From the cell containing the given text, extract its center point as [X, Y] coordinate. 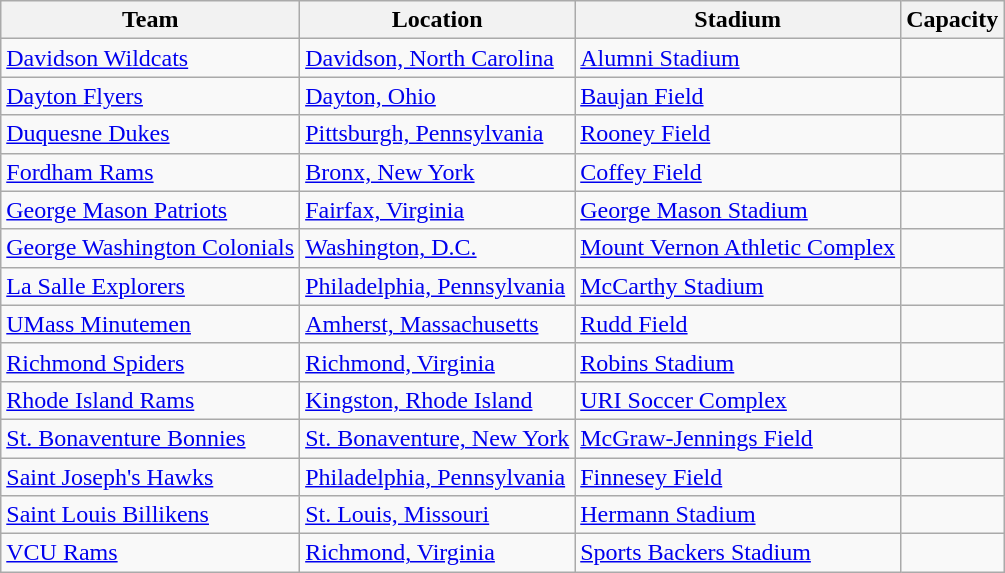
Fordham Rams [150, 172]
Mount Vernon Athletic Complex [738, 248]
Coffey Field [738, 172]
Finnesey Field [738, 477]
Hermann Stadium [738, 515]
Rhode Island Rams [150, 400]
St. Bonaventure, New York [438, 438]
Dayton Flyers [150, 96]
Dayton, Ohio [438, 96]
VCU Rams [150, 553]
Richmond Spiders [150, 362]
Saint Louis Billikens [150, 515]
Pittsburgh, Pennsylvania [438, 134]
Amherst, Massachusetts [438, 324]
Fairfax, Virginia [438, 210]
McCarthy Stadium [738, 286]
Location [438, 20]
Team [150, 20]
Rudd Field [738, 324]
La Salle Explorers [150, 286]
Saint Joseph's Hawks [150, 477]
Washington, D.C. [438, 248]
Baujan Field [738, 96]
UMass Minutemen [150, 324]
Davidson, North Carolina [438, 58]
Stadium [738, 20]
St. Bonaventure Bonnies [150, 438]
Davidson Wildcats [150, 58]
George Washington Colonials [150, 248]
Duquesne Dukes [150, 134]
Bronx, New York [438, 172]
George Mason Stadium [738, 210]
URI Soccer Complex [738, 400]
Capacity [952, 20]
Rooney Field [738, 134]
Alumni Stadium [738, 58]
Kingston, Rhode Island [438, 400]
George Mason Patriots [150, 210]
McGraw-Jennings Field [738, 438]
St. Louis, Missouri [438, 515]
Robins Stadium [738, 362]
Sports Backers Stadium [738, 553]
